Return the [X, Y] coordinate for the center point of the cell that contains the specified text.  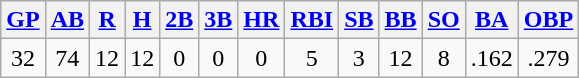
AB [67, 20]
8 [444, 58]
3B [218, 20]
2B [180, 20]
OBP [548, 20]
RBI [312, 20]
.279 [548, 58]
H [142, 20]
32 [23, 58]
.162 [492, 58]
3 [359, 58]
HR [262, 20]
5 [312, 58]
R [108, 20]
GP [23, 20]
BA [492, 20]
74 [67, 58]
BB [400, 20]
SO [444, 20]
SB [359, 20]
